Identify which cell holds the provided text, then report its [X, Y] central coordinate. 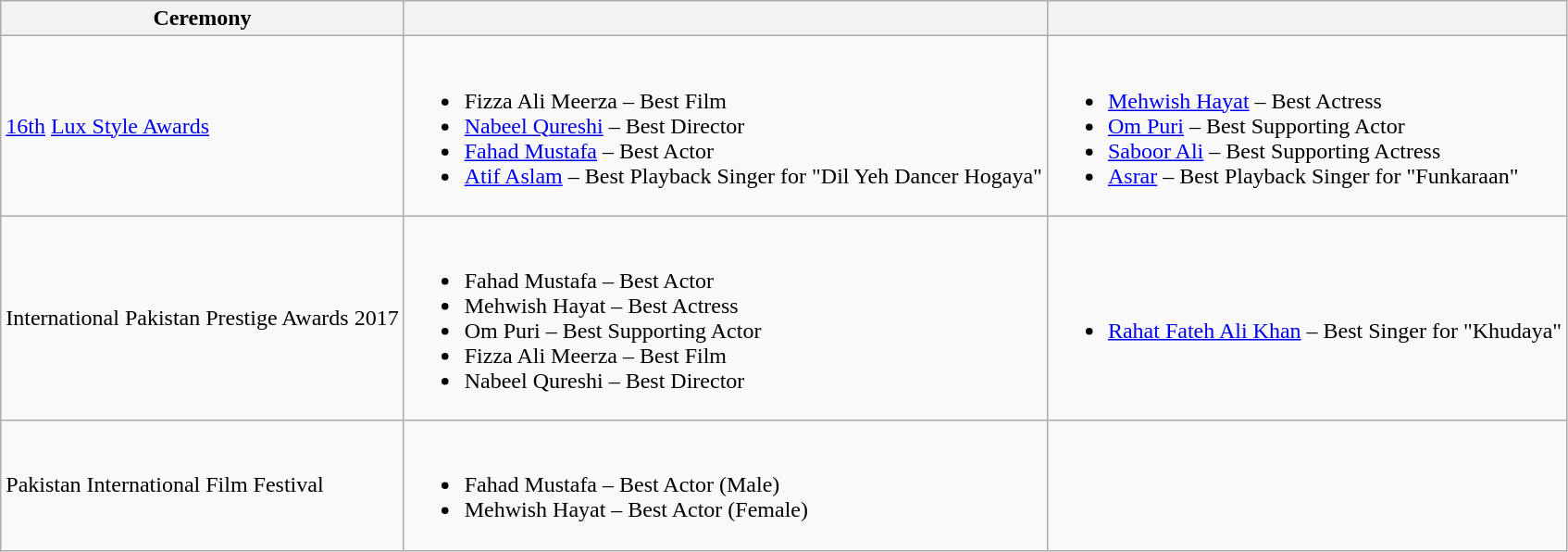
International Pakistan Prestige Awards 2017 [202, 319]
Fizza Ali Meerza – Best FilmNabeel Qureshi – Best DirectorFahad Mustafa – Best ActorAtif Aslam – Best Playback Singer for "Dil Yeh Dancer Hogaya" [726, 126]
Fahad Mustafa – Best Actor (Male)Mehwish Hayat – Best Actor (Female) [726, 485]
Pakistan International Film Festival [202, 485]
Rahat Fateh Ali Khan – Best Singer for "Khudaya" [1307, 319]
Ceremony [202, 19]
Fahad Mustafa – Best ActorMehwish Hayat – Best ActressOm Puri – Best Supporting ActorFizza Ali Meerza – Best FilmNabeel Qureshi – Best Director [726, 319]
16th Lux Style Awards [202, 126]
Mehwish Hayat – Best ActressOm Puri – Best Supporting ActorSaboor Ali – Best Supporting ActressAsrar – Best Playback Singer for "Funkaraan" [1307, 126]
